Pinpoint the cell where the given text exists, returning its (X, Y) midpoint coordinate. 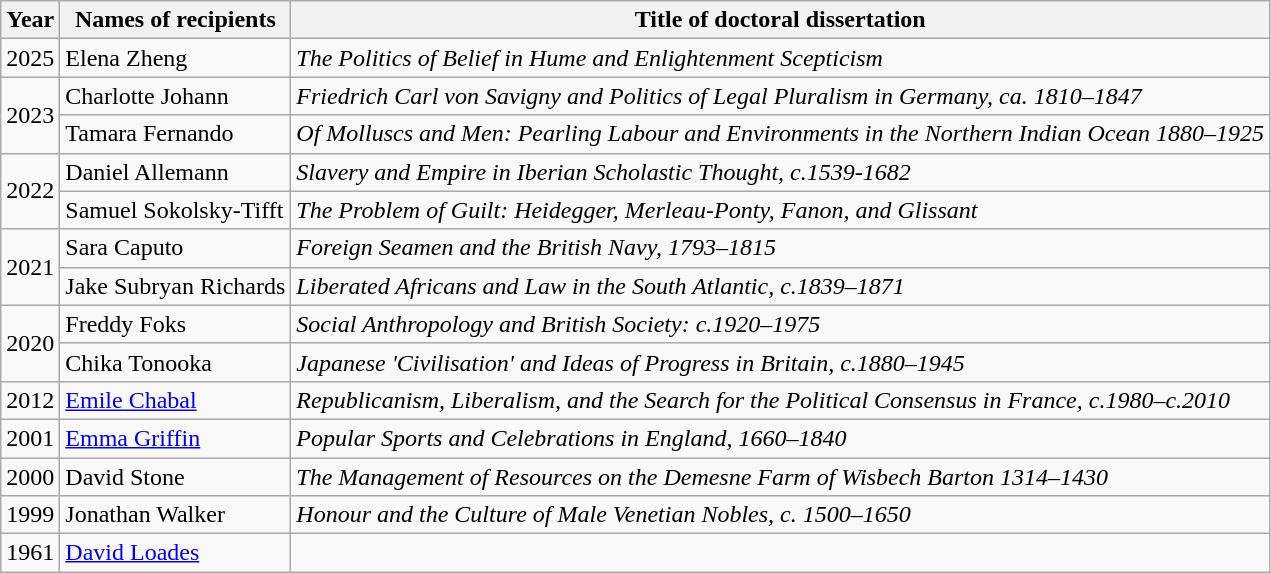
Republicanism, Liberalism, and the Search for the Political Consensus in France, c.1980–c.2010 (780, 400)
Daniel Allemann (176, 172)
Sara Caputo (176, 248)
Samuel Sokolsky-Tifft (176, 210)
Honour and the Culture of Male Venetian Nobles, c. 1500–1650 (780, 515)
Freddy Foks (176, 324)
Names of recipients (176, 20)
Foreign Seamen and the British Navy, 1793–1815 (780, 248)
Emma Griffin (176, 438)
1961 (30, 553)
David Loades (176, 553)
Charlotte Johann (176, 96)
David Stone (176, 477)
Japanese 'Civilisation' and Ideas of Progress in Britain, c.1880–1945 (780, 362)
The Politics of Belief in Hume and Enlightenment Scepticism (780, 58)
Liberated Africans and Law in the South Atlantic, c.1839–1871 (780, 286)
Tamara Fernando (176, 134)
Jonathan Walker (176, 515)
The Problem of Guilt: Heidegger, Merleau-Ponty, Fanon, and Glissant (780, 210)
Year (30, 20)
Of Molluscs and Men: Pearling Labour and Environments in the Northern Indian Ocean 1880–1925 (780, 134)
Jake Subryan Richards (176, 286)
Elena Zheng (176, 58)
2022 (30, 191)
2025 (30, 58)
2012 (30, 400)
Social Anthropology and British Society: c.1920–1975 (780, 324)
2001 (30, 438)
The Management of Resources on the Demesne Farm of Wisbech Barton 1314–1430 (780, 477)
Emile Chabal (176, 400)
2021 (30, 267)
Friedrich Carl von Savigny and Politics of Legal Pluralism in Germany, ca. 1810–1847 (780, 96)
Chika Tonooka (176, 362)
2000 (30, 477)
Slavery and Empire in Iberian Scholastic Thought, c.1539-1682 (780, 172)
1999 (30, 515)
2023 (30, 115)
2020 (30, 343)
Title of doctoral dissertation (780, 20)
Popular Sports and Celebrations in England, 1660–1840 (780, 438)
